Return the [x, y] coordinate for the center point of the cell that contains the specified text.  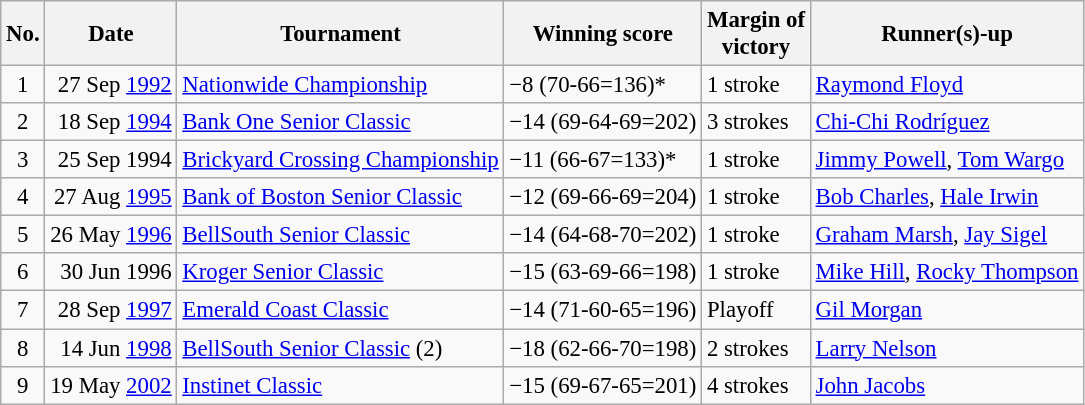
−14 (69-64-69=202) [603, 122]
19 May 2002 [111, 385]
25 Sep 1994 [111, 160]
Raymond Floyd [946, 85]
−11 (66-67=133)* [603, 160]
−18 (62-66-70=198) [603, 348]
BellSouth Senior Classic (2) [340, 348]
2 [23, 122]
Bank One Senior Classic [340, 122]
7 [23, 310]
Emerald Coast Classic [340, 310]
Kroger Senior Classic [340, 273]
Chi-Chi Rodríguez [946, 122]
No. [23, 34]
Winning score [603, 34]
Bob Charles, Hale Irwin [946, 197]
1 [23, 85]
30 Jun 1996 [111, 273]
Mike Hill, Rocky Thompson [946, 273]
4 strokes [756, 385]
Brickyard Crossing Championship [340, 160]
3 [23, 160]
−14 (64-68-70=202) [603, 235]
−12 (69-66-69=204) [603, 197]
14 Jun 1998 [111, 348]
28 Sep 1997 [111, 310]
Larry Nelson [946, 348]
5 [23, 235]
BellSouth Senior Classic [340, 235]
27 Aug 1995 [111, 197]
Playoff [756, 310]
−15 (63-69-66=198) [603, 273]
Margin ofvictory [756, 34]
−8 (70-66=136)* [603, 85]
26 May 1996 [111, 235]
6 [23, 273]
8 [23, 348]
18 Sep 1994 [111, 122]
Date [111, 34]
Instinet Classic [340, 385]
Bank of Boston Senior Classic [340, 197]
Graham Marsh, Jay Sigel [946, 235]
Runner(s)-up [946, 34]
27 Sep 1992 [111, 85]
John Jacobs [946, 385]
4 [23, 197]
−14 (71-60-65=196) [603, 310]
2 strokes [756, 348]
Jimmy Powell, Tom Wargo [946, 160]
Gil Morgan [946, 310]
−15 (69-67-65=201) [603, 385]
9 [23, 385]
Tournament [340, 34]
3 strokes [756, 122]
Nationwide Championship [340, 85]
